Find where the given text appears and provide that cell's center as [X, Y] coordinate. 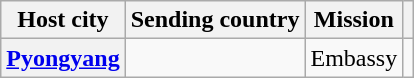
Pyongyang [63, 58]
Host city [63, 20]
Mission [354, 20]
Sending country [215, 20]
Embassy [354, 58]
